Identify which cell holds the provided text, then report its (X, Y) central coordinate. 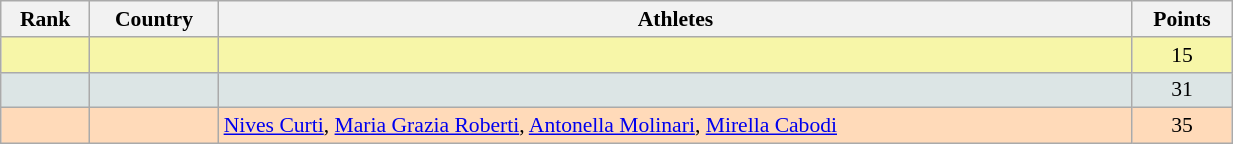
Rank (46, 19)
Points (1182, 19)
15 (1182, 55)
Nives Curti, Maria Grazia Roberti, Antonella Molinari, Mirella Cabodi (676, 126)
35 (1182, 126)
31 (1182, 90)
Country (154, 19)
Athletes (676, 19)
